Capture the cell that displays the provided text and extract its (x, y) central coordinate. 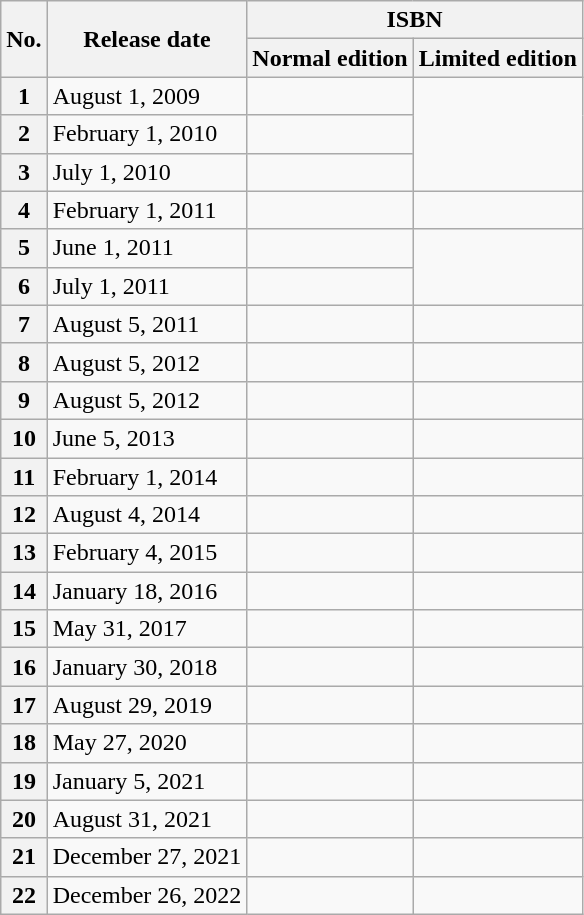
August 4, 2014 (147, 515)
No. (24, 39)
May 31, 2017 (147, 629)
13 (24, 553)
22 (24, 895)
9 (24, 400)
May 27, 2020 (147, 743)
4 (24, 210)
20 (24, 819)
19 (24, 781)
January 18, 2016 (147, 591)
August 5, 2011 (147, 324)
February 1, 2010 (147, 134)
August 31, 2021 (147, 819)
16 (24, 667)
12 (24, 515)
December 27, 2021 (147, 857)
8 (24, 362)
Limited edition (498, 58)
7 (24, 324)
21 (24, 857)
15 (24, 629)
July 1, 2010 (147, 172)
August 29, 2019 (147, 705)
5 (24, 248)
July 1, 2011 (147, 286)
14 (24, 591)
ISBN (414, 20)
August 1, 2009 (147, 96)
June 1, 2011 (147, 248)
1 (24, 96)
Normal edition (330, 58)
February 1, 2011 (147, 210)
10 (24, 438)
January 30, 2018 (147, 667)
2 (24, 134)
December 26, 2022 (147, 895)
February 1, 2014 (147, 477)
17 (24, 705)
Release date (147, 39)
18 (24, 743)
January 5, 2021 (147, 781)
February 4, 2015 (147, 553)
June 5, 2013 (147, 438)
3 (24, 172)
6 (24, 286)
11 (24, 477)
